Output the (X, Y) coordinate of the center of the cell containing the given text.  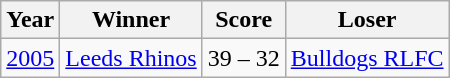
2005 (30, 58)
Loser (367, 20)
Leeds Rhinos (131, 58)
Bulldogs RLFC (367, 58)
Winner (131, 20)
Score (244, 20)
39 – 32 (244, 58)
Year (30, 20)
